Detect which cell encompasses the target text, then output its [x, y] center coordinate. 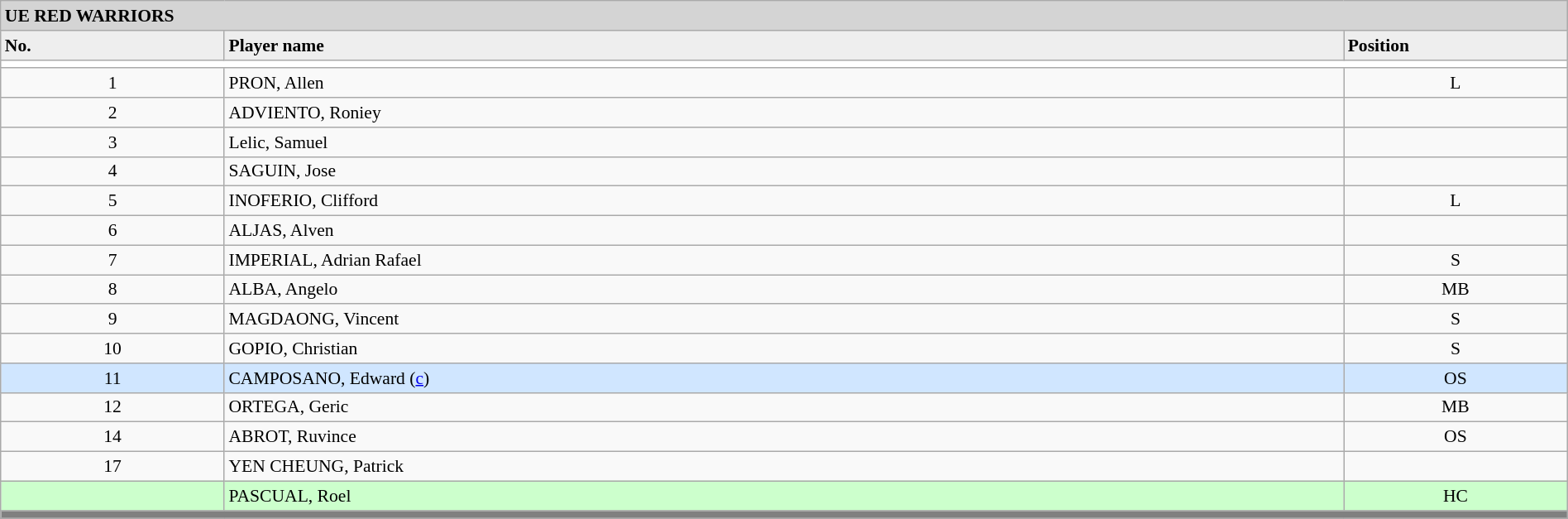
12 [112, 407]
ALJAS, Alven [784, 231]
CAMPOSANO, Edward (c) [784, 378]
3 [112, 142]
PRON, Allen [784, 84]
Player name [784, 46]
No. [112, 46]
7 [112, 260]
9 [112, 320]
PASCUAL, Roel [784, 496]
YEN CHEUNG, Patrick [784, 467]
MAGDAONG, Vincent [784, 320]
SAGUIN, Jose [784, 171]
ABROT, Ruvince [784, 437]
17 [112, 467]
HC [1456, 496]
Position [1456, 46]
8 [112, 290]
ADVIENTO, Roniey [784, 113]
IMPERIAL, Adrian Rafael [784, 260]
ORTEGA, Geric [784, 407]
GOPIO, Christian [784, 348]
1 [112, 84]
11 [112, 378]
2 [112, 113]
14 [112, 437]
Lelic, Samuel [784, 142]
ALBA, Angelo [784, 290]
UE RED WARRIORS [784, 16]
10 [112, 348]
4 [112, 171]
INOFERIO, Clifford [784, 201]
5 [112, 201]
6 [112, 231]
